Determine the (X, Y) coordinate at the center of the cell enclosing the given text.  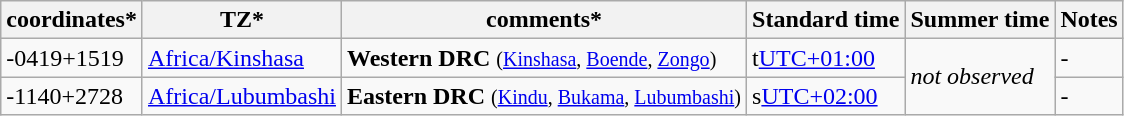
TZ* (242, 20)
tUTC+01:00 (826, 58)
Summer time (980, 20)
-0419+1519 (72, 58)
Africa/Lubumbashi (242, 96)
-1140+2728 (72, 96)
Africa/Kinshasa (242, 58)
comments* (544, 20)
Western DRC (Kinshasa, Boende, Zongo) (544, 58)
Notes (1089, 20)
not observed (980, 77)
coordinates* (72, 20)
sUTC+02:00 (826, 96)
Eastern DRC (Kindu, Bukama, Lubumbashi) (544, 96)
Standard time (826, 20)
